Locate the cell with the specified text and output its (X, Y) center coordinate. 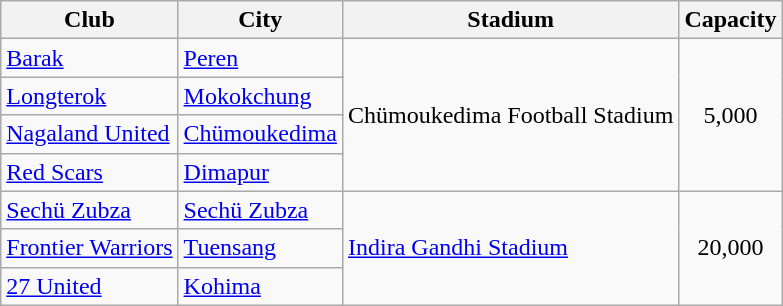
Club (90, 20)
Chümoukedima Football Stadium (510, 115)
Barak (90, 58)
Peren (260, 58)
20,000 (730, 248)
Dimapur (260, 172)
Tuensang (260, 248)
Stadium (510, 20)
City (260, 20)
Indira Gandhi Stadium (510, 248)
Mokokchung (260, 96)
Nagaland United (90, 134)
Red Scars (90, 172)
Kohima (260, 286)
Frontier Warriors (90, 248)
Longterok (90, 96)
Chümoukedima (260, 134)
Capacity (730, 20)
27 United (90, 286)
5,000 (730, 115)
